Extract the (x, y) coordinate from the center of the cell holding the provided text.  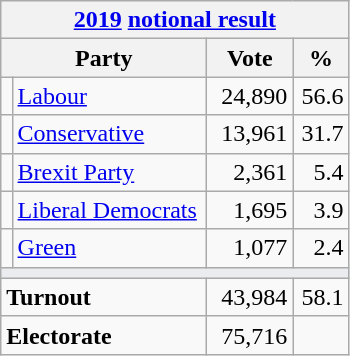
Party (104, 58)
2,361 (250, 172)
Vote (250, 58)
Liberal Democrats (110, 210)
75,716 (250, 335)
13,961 (250, 134)
Brexit Party (110, 172)
1,077 (250, 248)
Green (110, 248)
5.4 (321, 172)
Turnout (104, 297)
3.9 (321, 210)
56.6 (321, 96)
31.7 (321, 134)
Conservative (110, 134)
Electorate (104, 335)
Labour (110, 96)
% (321, 58)
43,984 (250, 297)
2.4 (321, 248)
24,890 (250, 96)
58.1 (321, 297)
1,695 (250, 210)
2019 notional result (175, 20)
